Pinpoint the cell where the given text exists, returning its (x, y) midpoint coordinate. 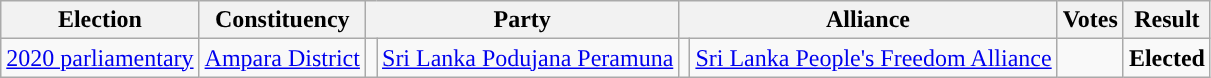
Elected (1166, 58)
2020 parliamentary (100, 58)
Alliance (868, 20)
Party (522, 20)
Sri Lanka People's Freedom Alliance (874, 58)
Ampara District (282, 58)
Result (1166, 20)
Sri Lanka Podujana Peramuna (527, 58)
Constituency (282, 20)
Election (100, 20)
Votes (1090, 20)
